Determine the (X, Y) coordinate at the center of the cell enclosing the given text.  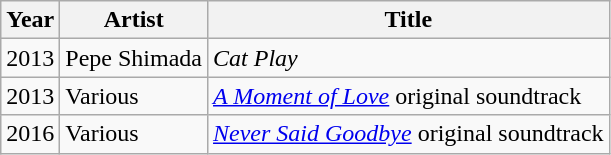
Pepe Shimada (134, 58)
2016 (30, 134)
Title (409, 20)
A Moment of Love original soundtrack (409, 96)
Artist (134, 20)
Never Said Goodbye original soundtrack (409, 134)
Cat Play (409, 58)
Year (30, 20)
